Pinpoint the cell where the given text exists, returning its (X, Y) midpoint coordinate. 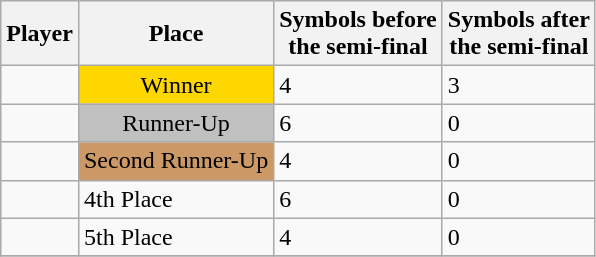
Runner-Up (176, 123)
Winner (176, 85)
4th Place (176, 199)
Symbols after the semi-final (518, 34)
3 (518, 85)
Player (40, 34)
Symbols before the semi-final (358, 34)
5th Place (176, 237)
Second Runner-Up (176, 161)
Place (176, 34)
